From the cell containing the given text, extract its center point as [x, y] coordinate. 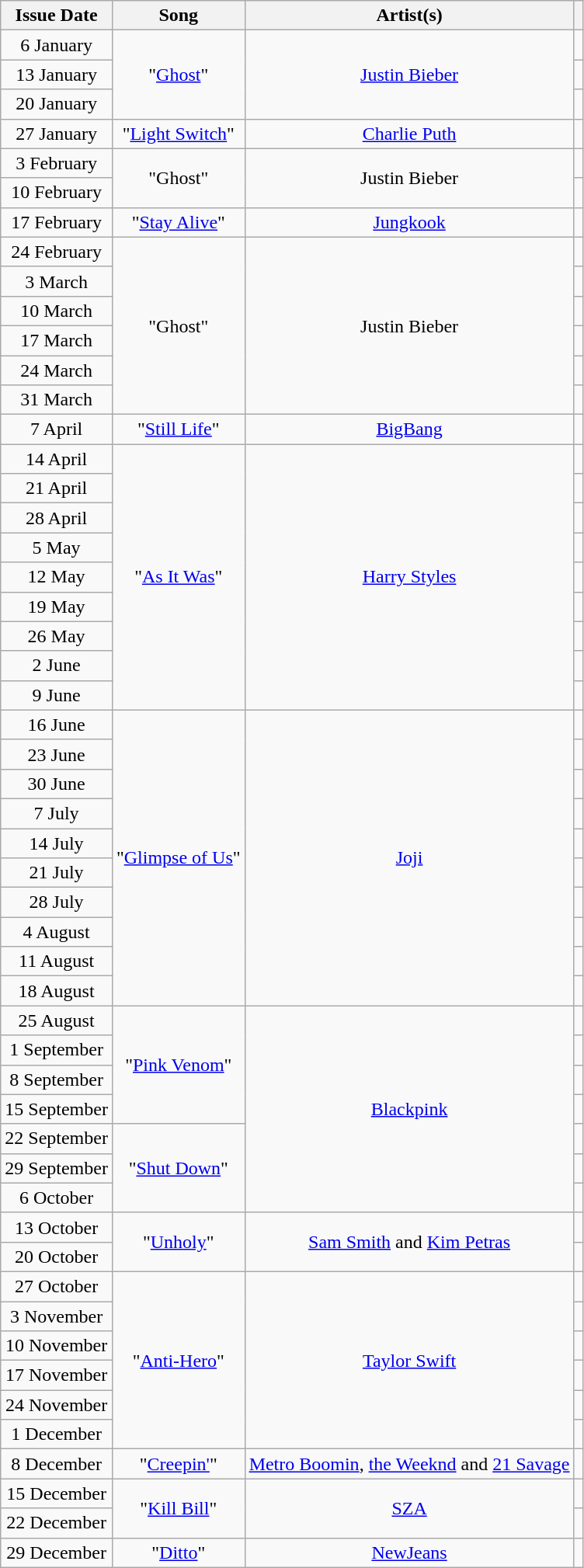
24 November [57, 1405]
11 August [57, 961]
24 February [57, 252]
23 June [57, 754]
3 February [57, 163]
18 August [57, 991]
"Still Life" [179, 429]
26 May [57, 636]
31 March [57, 400]
28 April [57, 518]
19 May [57, 607]
Sam Smith and Kim Petras [409, 1242]
10 February [57, 193]
27 January [57, 134]
12 May [57, 577]
8 December [57, 1464]
"Stay Alive" [179, 222]
SZA [409, 1508]
NewJeans [409, 1552]
Metro Boomin, the Weeknd and 21 Savage [409, 1464]
"Ditto" [179, 1552]
10 March [57, 311]
7 April [57, 429]
20 January [57, 104]
30 June [57, 784]
Artist(s) [409, 16]
8 September [57, 1080]
"Unholy" [179, 1242]
Jungkook [409, 222]
"Kill Bill" [179, 1508]
Taylor Swift [409, 1360]
3 November [57, 1316]
22 September [57, 1139]
"Creepin'" [179, 1464]
9 June [57, 695]
16 June [57, 725]
22 December [57, 1523]
20 October [57, 1257]
5 May [57, 548]
"Glimpse of Us" [179, 857]
28 July [57, 902]
"As It Was" [179, 578]
6 January [57, 45]
15 December [57, 1493]
6 October [57, 1198]
15 September [57, 1109]
17 February [57, 222]
Harry Styles [409, 578]
BigBang [409, 429]
"Pink Venom" [179, 1065]
7 July [57, 813]
1 September [57, 1050]
"Light Switch" [179, 134]
21 April [57, 488]
2 June [57, 666]
29 December [57, 1552]
Joji [409, 857]
29 September [57, 1168]
17 March [57, 340]
Song [179, 16]
10 November [57, 1346]
Charlie Puth [409, 134]
27 October [57, 1286]
4 August [57, 932]
17 November [57, 1375]
14 April [57, 459]
Issue Date [57, 16]
14 July [57, 843]
21 July [57, 873]
13 October [57, 1227]
"Anti-Hero" [179, 1360]
1 December [57, 1434]
Blackpink [409, 1109]
13 January [57, 75]
24 March [57, 370]
"Shut Down" [179, 1168]
25 August [57, 1020]
3 March [57, 281]
